For the text-containing cell, return its midpoint in (X, Y) coordinate format. 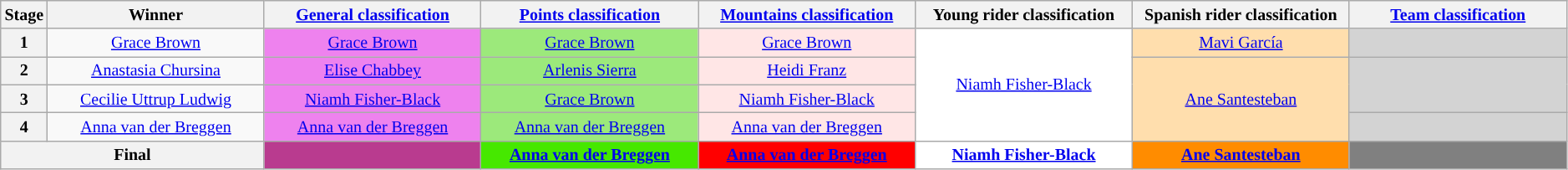
General classification (373, 15)
2 (24, 70)
Arlenis Sierra (590, 70)
Heidi Franz (807, 70)
Young rider classification (1024, 15)
4 (24, 127)
Elise Chabbey (373, 70)
Spanish rider classification (1241, 15)
Mountains classification (807, 15)
Team classification (1458, 15)
Stage (24, 15)
1 (24, 44)
Winner (155, 15)
3 (24, 99)
Anastasia Chursina (155, 70)
Cecilie Uttrup Ludwig (155, 99)
Mavi García (1241, 44)
Points classification (590, 15)
Final (132, 154)
